Find where the given text appears and provide that cell's center as (x, y) coordinate. 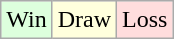
Loss (145, 20)
Win (26, 20)
Draw (84, 20)
